Return [x, y] of the center of cell containing provided text 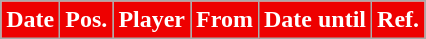
Date [30, 20]
Ref. [398, 20]
Pos. [86, 20]
Date until [314, 20]
From [225, 20]
Player [152, 20]
